Return (X, Y) of the center of cell containing provided text 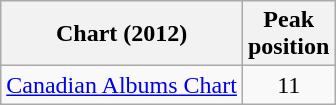
11 (288, 85)
Chart (2012) (122, 34)
Peakposition (288, 34)
Canadian Albums Chart (122, 85)
